Detect which cell encompasses the target text, then output its (x, y) center coordinate. 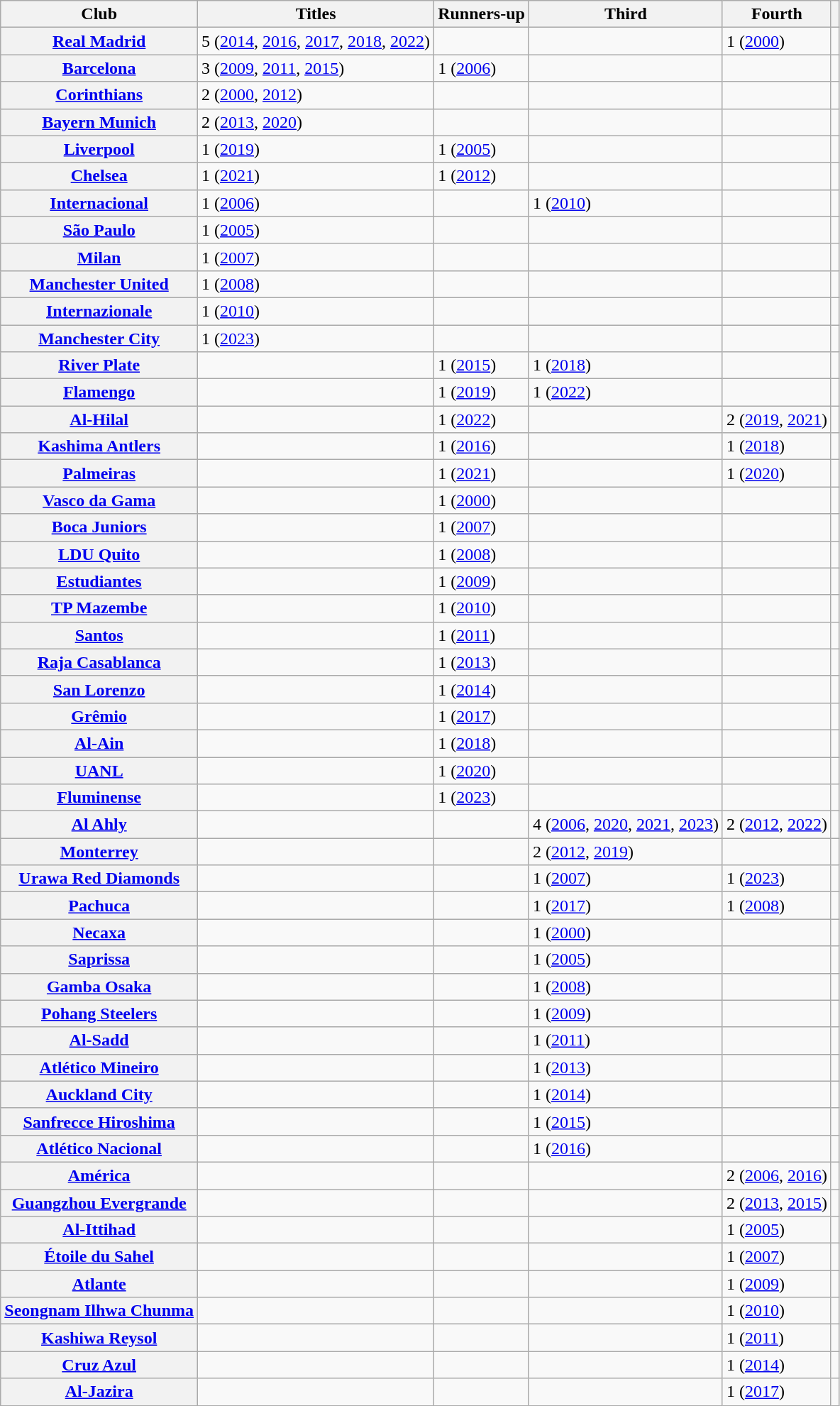
Barcelona (99, 68)
River Plate (99, 366)
San Lorenzo (99, 689)
Runners-up (482, 14)
Internacional (99, 203)
São Paulo (99, 230)
Manchester United (99, 284)
Fourth (776, 14)
Al-Ain (99, 743)
Urawa Red Diamonds (99, 879)
1 (2012) (482, 176)
Gamba Osaka (99, 987)
Al Ahly (99, 825)
Étoile du Sahel (99, 1257)
Corinthians (99, 95)
Internazionale (99, 311)
Grêmio (99, 716)
Kashiwa Reysol (99, 1338)
Al-Ittihad (99, 1230)
Monterrey (99, 852)
Titles (316, 14)
UANL (99, 770)
Atlético Nacional (99, 1148)
Al-Jazira (99, 1392)
Al-Hilal (99, 419)
Real Madrid (99, 41)
Vasco da Gama (99, 500)
2 (2012, 2022) (776, 825)
Pohang Steelers (99, 1014)
Auckland City (99, 1094)
Atlante (99, 1284)
Sanfrecce Hiroshima (99, 1121)
Atlético Mineiro (99, 1067)
Santos (99, 635)
Estudiantes (99, 581)
Kashima Antlers (99, 446)
Palmeiras (99, 473)
4 (2006, 2020, 2021, 2023) (626, 825)
Manchester City (99, 339)
5 (2014, 2016, 2017, 2018, 2022) (316, 41)
Third (626, 14)
2 (2012, 2019) (626, 852)
Saprissa (99, 960)
2 (2019, 2021) (776, 419)
Fluminense (99, 798)
Bayern Munich (99, 122)
Guangzhou Evergrande (99, 1203)
Chelsea (99, 176)
3 (2009, 2011, 2015) (316, 68)
Boca Juniors (99, 527)
América (99, 1175)
Flamengo (99, 392)
Seongnam Ilhwa Chunma (99, 1311)
2 (2000, 2012) (316, 95)
Raja Casablanca (99, 662)
2 (2013, 2020) (316, 122)
Liverpool (99, 149)
Al-Sadd (99, 1040)
2 (2006, 2016) (776, 1175)
Cruz Azul (99, 1365)
Milan (99, 257)
Pachuca (99, 906)
TP Mazembe (99, 608)
2 (2013, 2015) (776, 1203)
Necaxa (99, 933)
LDU Quito (99, 554)
Club (99, 14)
